Capture the cell that displays the provided text and extract its (X, Y) central coordinate. 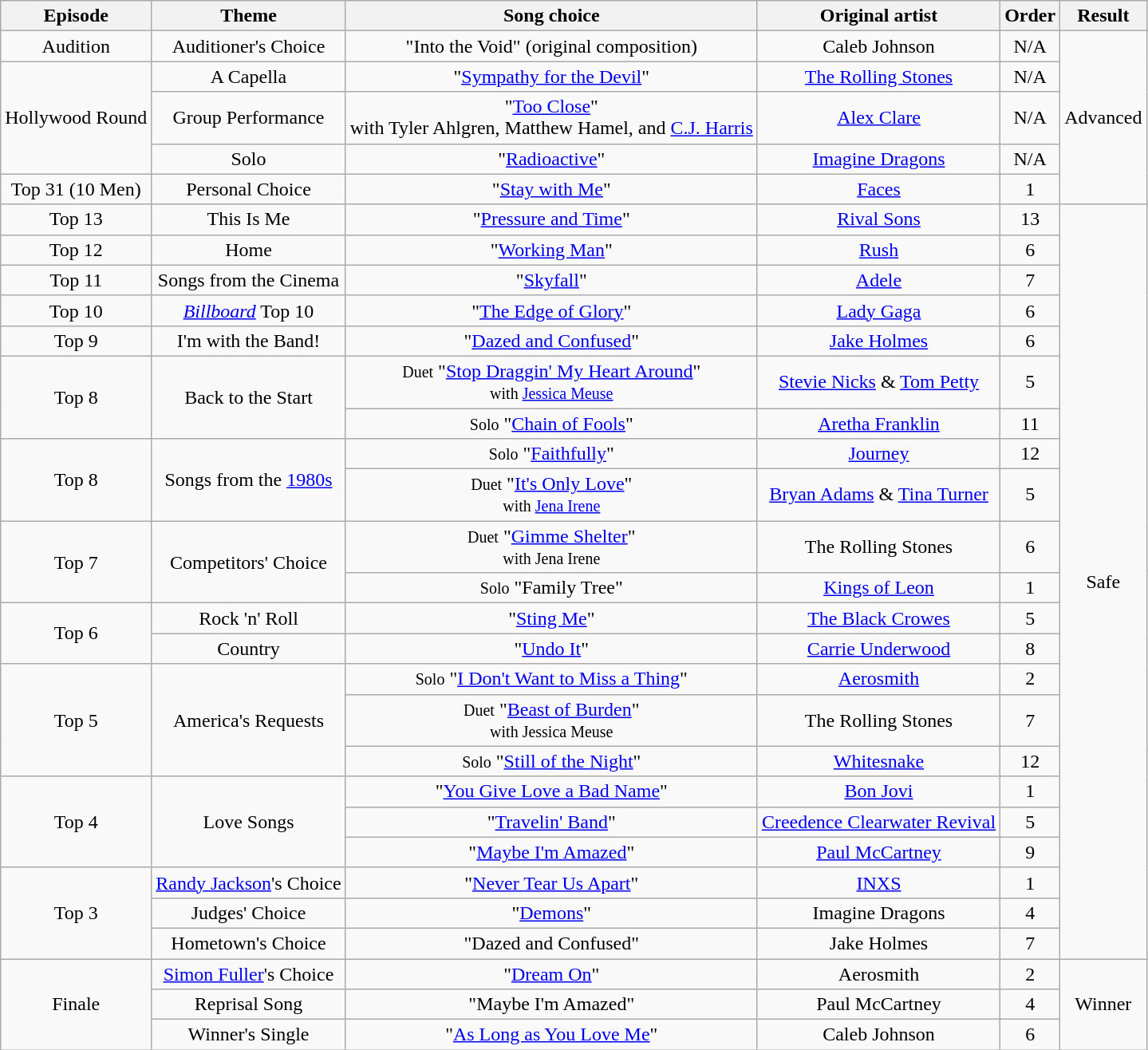
"Sympathy for the Devil" (551, 77)
Winner's Single (249, 1035)
13 (1031, 219)
"The Edge of Glory" (551, 310)
Top 5 (77, 720)
Group Performance (249, 118)
Aretha Franklin (878, 424)
Rival Sons (878, 219)
8 (1031, 649)
INXS (878, 882)
Hometown's Choice (249, 943)
Rush (878, 250)
Top 9 (77, 341)
Alex Clare (878, 118)
Order (1031, 16)
Solo "Chain of Fools" (551, 424)
Hollywood Round (77, 118)
Kings of Leon (878, 588)
The Black Crowes (878, 618)
A Capella (249, 77)
Top 12 (77, 250)
Lady Gaga (878, 310)
Winner (1103, 1005)
Finale (77, 1005)
"Undo It" (551, 649)
Solo "I Don't Want to Miss a Thing" (551, 679)
Top 10 (77, 310)
Top 7 (77, 562)
Faces (878, 189)
This Is Me (249, 219)
Original artist (878, 16)
11 (1031, 424)
"Stay with Me" (551, 189)
Billboard Top 10 (249, 310)
"Pressure and Time" (551, 219)
Randy Jackson's Choice (249, 882)
"Radioactive" (551, 159)
Songs from the 1980s (249, 480)
Judges' Choice (249, 913)
Creedence Clearwater Revival (878, 822)
9 (1031, 852)
Personal Choice (249, 189)
Whitesnake (878, 761)
Top 13 (77, 219)
Duet "Stop Draggin' My Heart Around" with Jessica Meuse (551, 381)
Solo "Family Tree" (551, 588)
Bon Jovi (878, 791)
Top 4 (77, 822)
Song choice (551, 16)
Duet "Beast of Burden" with Jessica Meuse (551, 720)
Duet "Gimme Shelter" with Jena Irene (551, 547)
Journey (878, 454)
"You Give Love a Bad Name" (551, 791)
"Into the Void" (original composition) (551, 46)
Safe (1103, 581)
Solo (249, 159)
"Never Tear Us Apart" (551, 882)
Theme (249, 16)
Stevie Nicks & Tom Petty (878, 381)
Top 11 (77, 280)
Carrie Underwood (878, 649)
Top 31 (10 Men) (77, 189)
Audition (77, 46)
I'm with the Band! (249, 341)
Result (1103, 16)
Top 6 (77, 634)
"As Long as You Love Me" (551, 1035)
Solo "Faithfully" (551, 454)
"Sting Me" (551, 618)
Country (249, 649)
Adele (878, 280)
Auditioner's Choice (249, 46)
"Too Close"with Tyler Ahlgren, Matthew Hamel, and C.J. Harris (551, 118)
Top 3 (77, 913)
Competitors' Choice (249, 562)
Back to the Start (249, 397)
Songs from the Cinema (249, 280)
Reprisal Song (249, 1005)
"Skyfall" (551, 280)
Simon Fuller's Choice (249, 974)
Rock 'n' Roll (249, 618)
"Working Man" (551, 250)
Home (249, 250)
"Travelin' Band" (551, 822)
Bryan Adams & Tina Turner (878, 495)
Advanced (1103, 118)
"Demons" (551, 913)
Episode (77, 16)
America's Requests (249, 720)
Duet "It's Only Love" with Jena Irene (551, 495)
"Dream On" (551, 974)
Love Songs (249, 822)
Solo "Still of the Night" (551, 761)
